Find where the given text appears and provide that cell's center as (X, Y) coordinate. 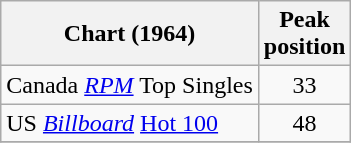
33 (304, 85)
48 (304, 123)
Peakposition (304, 34)
Canada RPM Top Singles (130, 85)
Chart (1964) (130, 34)
US Billboard Hot 100 (130, 123)
